Output the (X, Y) coordinate of the center of the cell containing the given text.  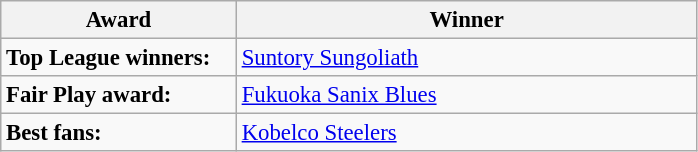
Top League winners: (119, 58)
Winner (466, 20)
Fair Play award: (119, 95)
Best fans: (119, 133)
Kobelco Steelers (466, 133)
Fukuoka Sanix Blues (466, 95)
Suntory Sungoliath (466, 58)
Award (119, 20)
